Detect which cell encompasses the target text, then output its [X, Y] center coordinate. 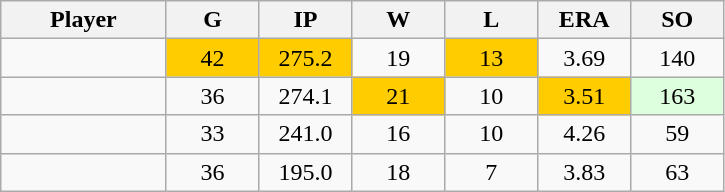
19 [398, 58]
L [492, 20]
3.51 [584, 96]
3.83 [584, 172]
18 [398, 172]
7 [492, 172]
42 [212, 58]
4.26 [584, 134]
63 [678, 172]
59 [678, 134]
3.69 [584, 58]
ERA [584, 20]
16 [398, 134]
21 [398, 96]
13 [492, 58]
140 [678, 58]
IP [306, 20]
241.0 [306, 134]
195.0 [306, 172]
W [398, 20]
33 [212, 134]
Player [84, 20]
SO [678, 20]
274.1 [306, 96]
163 [678, 96]
G [212, 20]
275.2 [306, 58]
